Determine the [X, Y] coordinate at the center of the cell enclosing the given text.  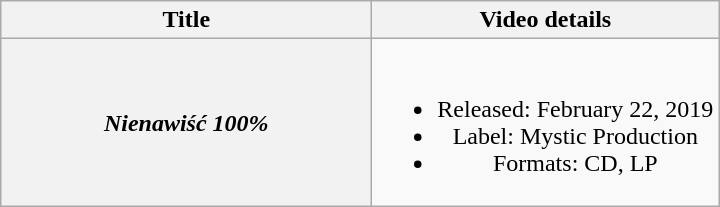
Nienawiść 100% [186, 122]
Released: February 22, 2019Label: Mystic ProductionFormats: CD, LP [546, 122]
Video details [546, 20]
Title [186, 20]
